For the text-containing cell, return its midpoint in [x, y] coordinate format. 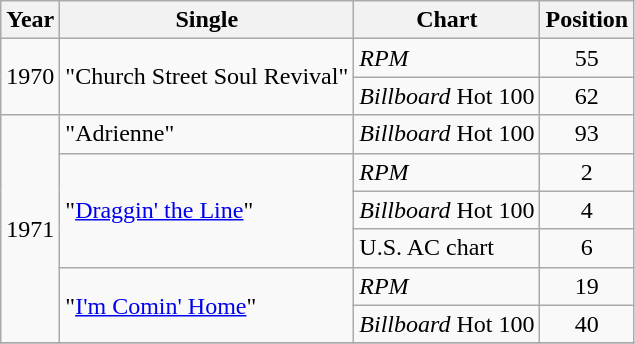
"Draggin' the Line" [207, 210]
4 [587, 210]
6 [587, 248]
U.S. AC chart [447, 248]
"Church Street Soul Revival" [207, 77]
Position [587, 20]
55 [587, 58]
Single [207, 20]
Year [30, 20]
"I'm Comin' Home" [207, 305]
62 [587, 96]
2 [587, 172]
"Adrienne" [207, 134]
93 [587, 134]
19 [587, 286]
Chart [447, 20]
1971 [30, 229]
40 [587, 324]
1970 [30, 77]
